Capture the cell that displays the provided text and extract its [X, Y] central coordinate. 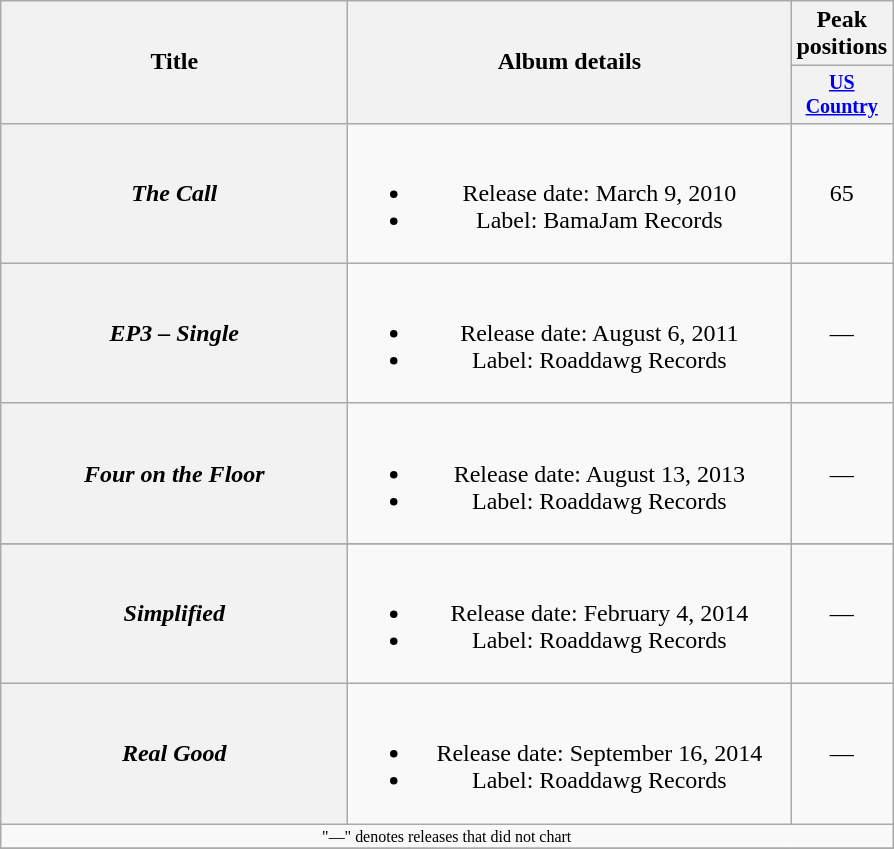
Release date: September 16, 2014Label: Roaddawg Records [570, 754]
Release date: August 6, 2011Label: Roaddawg Records [570, 333]
Release date: February 4, 2014Label: Roaddawg Records [570, 613]
Simplified [174, 613]
The Call [174, 193]
Title [174, 62]
Peak positions [842, 34]
EP3 – Single [174, 333]
Four on the Floor [174, 473]
65 [842, 193]
"—" denotes releases that did not chart [447, 836]
Release date: March 9, 2010Label: BamaJam Records [570, 193]
Real Good [174, 754]
US Country [842, 94]
Release date: August 13, 2013Label: Roaddawg Records [570, 473]
Album details [570, 62]
